Return the [x, y] coordinate for the center point of the cell that contains the specified text.  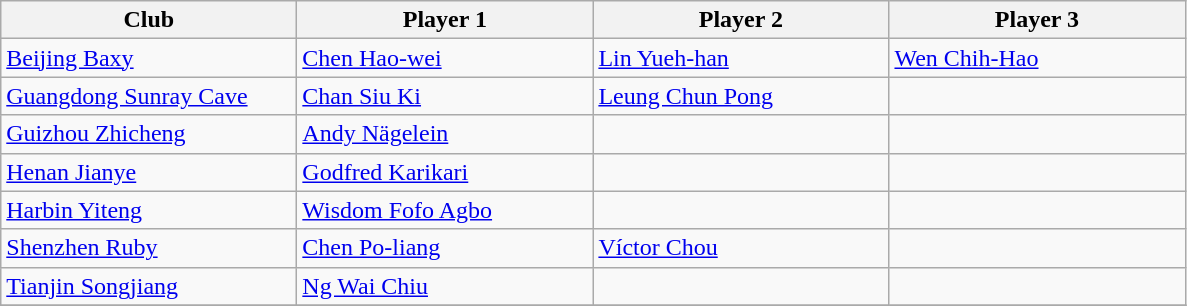
Chen Hao-wei [445, 58]
Henan Jianye [149, 172]
Wen Chih-Hao [1037, 58]
Víctor Chou [741, 248]
Harbin Yiteng [149, 210]
Leung Chun Pong [741, 96]
Guizhou Zhicheng [149, 134]
Beijing Baxy [149, 58]
Ng Wai Chiu [445, 286]
Lin Yueh-han [741, 58]
Chan Siu Ki [445, 96]
Godfred Karikari [445, 172]
Guangdong Sunray Cave [149, 96]
Shenzhen Ruby [149, 248]
Tianjin Songjiang [149, 286]
Club [149, 20]
Chen Po-liang [445, 248]
Player 2 [741, 20]
Andy Nägelein [445, 134]
Player 1 [445, 20]
Player 3 [1037, 20]
Wisdom Fofo Agbo [445, 210]
